Detect which cell encompasses the target text, then output its (x, y) center coordinate. 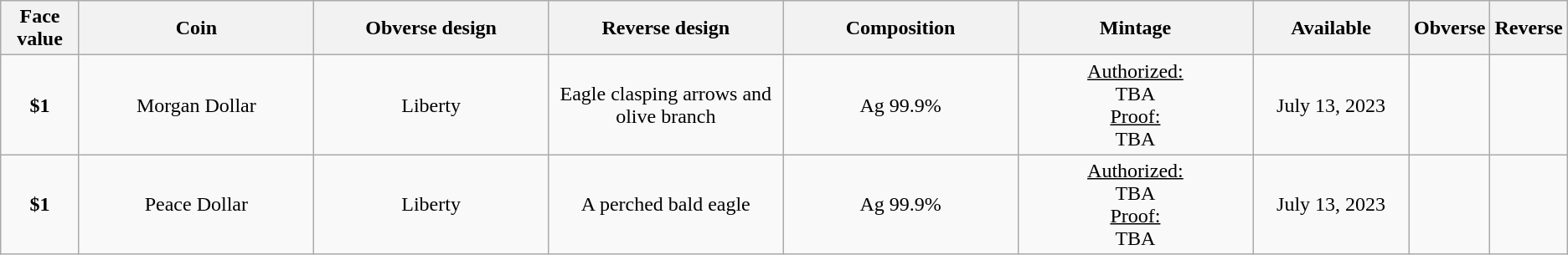
Available (1332, 28)
Morgan Dollar (196, 105)
Obverse (1450, 28)
Eagle clasping arrows and olive branch (666, 105)
Face value (40, 28)
Coin (196, 28)
Reverse design (666, 28)
A perched bald eagle (666, 204)
Obverse design (431, 28)
Mintage (1135, 28)
Peace Dollar (196, 204)
Composition (900, 28)
Reverse (1529, 28)
